Search for the cell housing the specified text and yield its [X, Y] center coordinate. 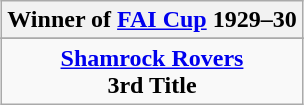
Shamrock Rovers3rd Title [152, 72]
Winner of FAI Cup 1929–30 [152, 20]
